Output the [X, Y] coordinate of the center of the cell containing the given text.  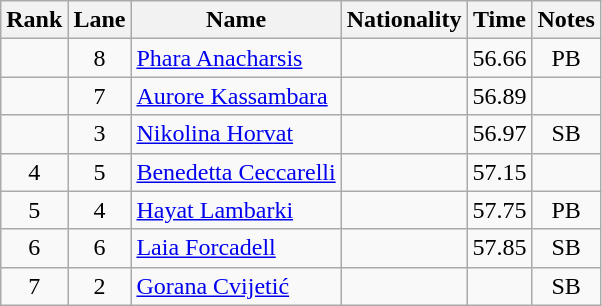
8 [100, 58]
56.89 [500, 96]
Name [236, 20]
56.66 [500, 58]
Time [500, 20]
Benedetta Ceccarelli [236, 172]
3 [100, 134]
57.75 [500, 210]
Nikolina Horvat [236, 134]
56.97 [500, 134]
Phara Anacharsis [236, 58]
Gorana Cvijetić [236, 286]
Notes [566, 20]
57.85 [500, 248]
57.15 [500, 172]
Lane [100, 20]
Nationality [404, 20]
Aurore Kassambara [236, 96]
Laia Forcadell [236, 248]
Rank [34, 20]
2 [100, 286]
Hayat Lambarki [236, 210]
